Output the [x, y] coordinate of the center of the cell containing the given text.  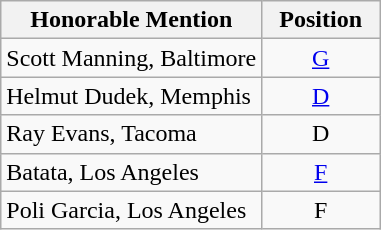
Scott Manning, Baltimore [132, 58]
Poli Garcia, Los Angeles [132, 210]
Helmut Dudek, Memphis [132, 96]
Ray Evans, Tacoma [132, 134]
Position [321, 20]
Batata, Los Angeles [132, 172]
G [321, 58]
Honorable Mention [132, 20]
